Find where the given text appears and provide that cell's center as (X, Y) coordinate. 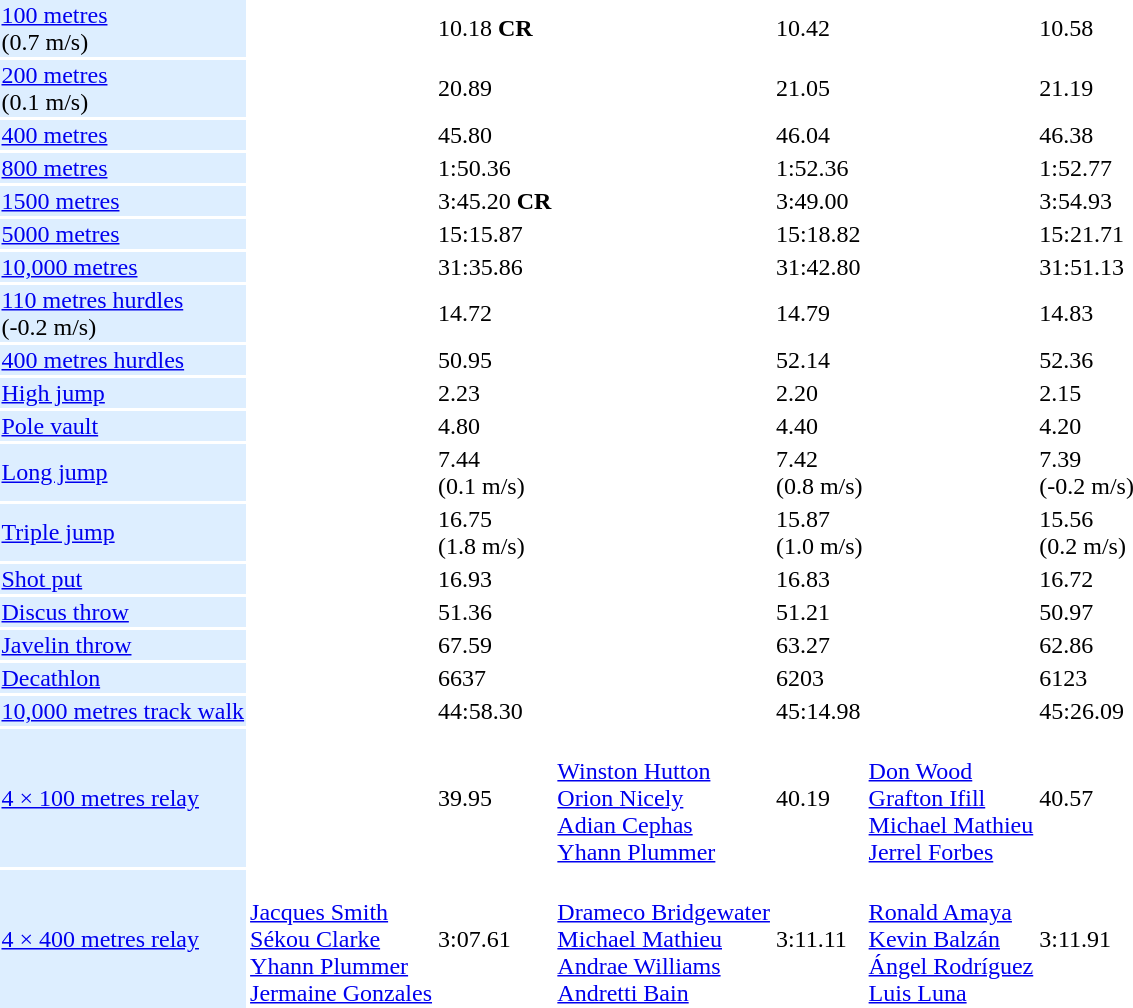
16.83 (819, 579)
51.21 (819, 612)
10.18 CR (495, 28)
4 × 400 metres relay (123, 939)
Shot put (123, 579)
10,000 metres track walk (123, 711)
16.93 (495, 579)
45.80 (495, 135)
2.23 (495, 393)
20.89 (495, 88)
800 metres (123, 168)
Winston Hutton Orion Nicely Adian Cephas Yhann Plummer (664, 798)
Don Wood Grafton Ifill Michael Mathieu Jerrel Forbes (951, 798)
Pole vault (123, 426)
1:52.36 (819, 168)
3:07.61 (495, 939)
14.79 (819, 314)
3:45.20 CR (495, 201)
Long jump (123, 472)
200 metres (0.1 m/s) (123, 88)
1:50.36 (495, 168)
16.75 (1.8 m/s) (495, 532)
14.72 (495, 314)
15:15.87 (495, 234)
2.20 (819, 393)
Decathlon (123, 678)
3:49.00 (819, 201)
1500 metres (123, 201)
31:42.80 (819, 267)
52.14 (819, 360)
45:14.98 (819, 711)
4.80 (495, 426)
Triple jump (123, 532)
6637 (495, 678)
Discus throw (123, 612)
High jump (123, 393)
400 metres hurdles (123, 360)
3:11.11 (819, 939)
Drameco Bridgewater Michael Mathieu Andrae Williams Andretti Bain (664, 939)
5000 metres (123, 234)
Javelin throw (123, 645)
67.59 (495, 645)
21.05 (819, 88)
100 metres (0.7 m/s) (123, 28)
31:35.86 (495, 267)
51.36 (495, 612)
50.95 (495, 360)
40.19 (819, 798)
15:18.82 (819, 234)
7.42 (0.8 m/s) (819, 472)
15.87 (1.0 m/s) (819, 532)
400 metres (123, 135)
39.95 (495, 798)
63.27 (819, 645)
44:58.30 (495, 711)
46.04 (819, 135)
Ronald Amaya Kevin Balzán Ángel Rodríguez Luis Luna (951, 939)
Jacques Smith Sékou Clarke Yhann Plummer Jermaine Gonzales (342, 939)
4 × 100 metres relay (123, 798)
110 metres hurdles (-0.2 m/s) (123, 314)
4.40 (819, 426)
6203 (819, 678)
7.44 (0.1 m/s) (495, 472)
10.42 (819, 28)
10,000 metres (123, 267)
